Detect which cell encompasses the target text, then output its [x, y] center coordinate. 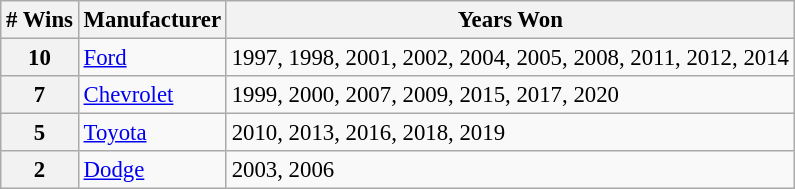
1999, 2000, 2007, 2009, 2015, 2017, 2020 [510, 95]
Toyota [152, 133]
1997, 1998, 2001, 2002, 2004, 2005, 2008, 2011, 2012, 2014 [510, 58]
Chevrolet [152, 95]
5 [40, 133]
2 [40, 170]
10 [40, 58]
Ford [152, 58]
2010, 2013, 2016, 2018, 2019 [510, 133]
# Wins [40, 20]
Manufacturer [152, 20]
7 [40, 95]
Years Won [510, 20]
Dodge [152, 170]
2003, 2006 [510, 170]
